Detect which cell encompasses the target text, then output its [X, Y] center coordinate. 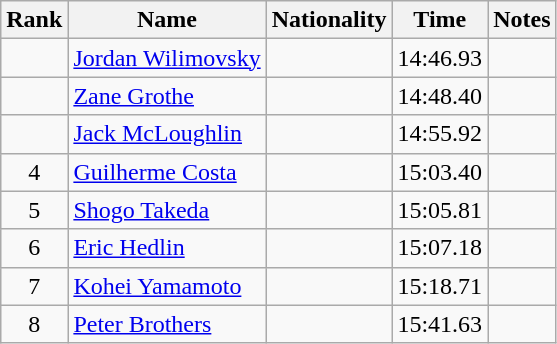
Rank [34, 20]
15:18.71 [440, 286]
Zane Grothe [167, 96]
Peter Brothers [167, 324]
Shogo Takeda [167, 210]
Jordan Wilimovsky [167, 58]
15:03.40 [440, 172]
14:55.92 [440, 134]
15:07.18 [440, 248]
Time [440, 20]
6 [34, 248]
14:46.93 [440, 58]
14:48.40 [440, 96]
15:05.81 [440, 210]
Nationality [329, 20]
Name [167, 20]
Jack McLoughlin [167, 134]
5 [34, 210]
15:41.63 [440, 324]
7 [34, 286]
Guilherme Costa [167, 172]
Kohei Yamamoto [167, 286]
8 [34, 324]
4 [34, 172]
Notes [522, 20]
Eric Hedlin [167, 248]
